Detect which cell encompasses the target text, then output its [x, y] center coordinate. 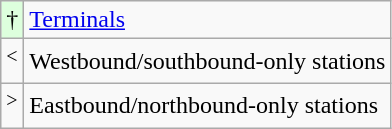
† [12, 20]
> [12, 106]
< [12, 62]
Eastbound/northbound-only stations [208, 106]
Westbound/southbound-only stations [208, 62]
Terminals [208, 20]
